Return the [x, y] coordinate for the center point of the cell that contains the specified text.  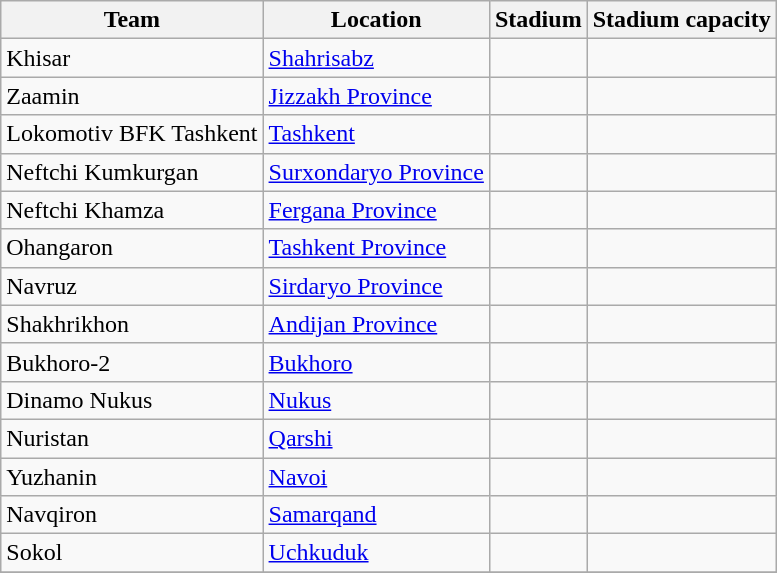
Andijan Province [376, 324]
Jizzakh Province [376, 96]
Khisar [132, 58]
Shakhrikhon [132, 324]
Yuzhanin [132, 477]
Nukus [376, 400]
Team [132, 20]
Navoi [376, 477]
Navruz [132, 286]
Samarqand [376, 515]
Bukhoro-2 [132, 362]
Location [376, 20]
Navqiron [132, 515]
Neftchi Kumkurgan [132, 172]
Surxondaryo Province [376, 172]
Sirdaryo Province [376, 286]
Uchkuduk [376, 553]
Shahrisabz [376, 58]
Dinamo Nukus [132, 400]
Stadium capacity [682, 20]
Neftchi Khamza [132, 210]
Fergana Province [376, 210]
Tashkent [376, 134]
Zaamin [132, 96]
Lokomotiv BFK Tashkent [132, 134]
Stadium [538, 20]
Bukhoro [376, 362]
Sokol [132, 553]
Tashkent Province [376, 248]
Nuristan [132, 438]
Ohangaron [132, 248]
Qarshi [376, 438]
